From the cell containing the given text, extract its center point as (x, y) coordinate. 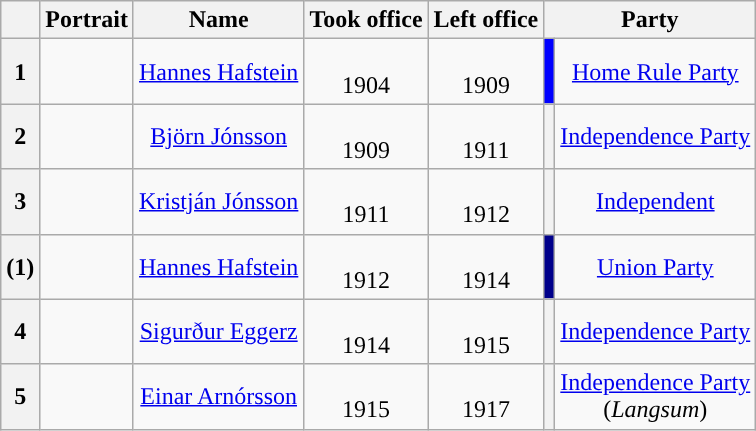
2 (20, 136)
1904 (366, 72)
Union Party (656, 266)
Björn Jónsson (218, 136)
1917 (486, 396)
(1) (20, 266)
Kristján Jónsson (218, 202)
5 (20, 396)
3 (20, 202)
Home Rule Party (656, 72)
Left office (486, 20)
Independence Party(Langsum) (656, 396)
1 (20, 72)
Independent (656, 202)
Portrait (87, 20)
Name (218, 20)
Einar Arnórsson (218, 396)
4 (20, 332)
Party (650, 20)
Took office (366, 20)
Sigurður Eggerz (218, 332)
